Search for the cell housing the specified text and yield its (x, y) center coordinate. 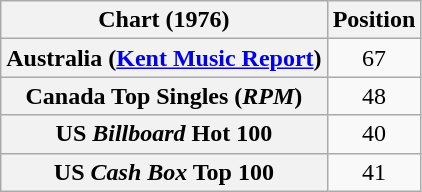
67 (374, 58)
Australia (Kent Music Report) (164, 58)
US Cash Box Top 100 (164, 172)
48 (374, 96)
41 (374, 172)
Canada Top Singles (RPM) (164, 96)
Position (374, 20)
Chart (1976) (164, 20)
40 (374, 134)
US Billboard Hot 100 (164, 134)
